Determine the (X, Y) coordinate at the center of the cell enclosing the given text.  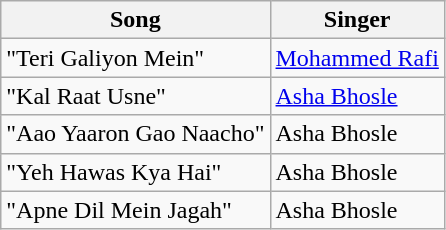
"Apne Dil Mein Jagah" (136, 210)
"Teri Galiyon Mein" (136, 58)
"Kal Raat Usne" (136, 96)
Singer (357, 20)
"Yeh Hawas Kya Hai" (136, 172)
"Aao Yaaron Gao Naacho" (136, 134)
Song (136, 20)
Mohammed Rafi (357, 58)
